Return [X, Y] of the center of cell containing provided text 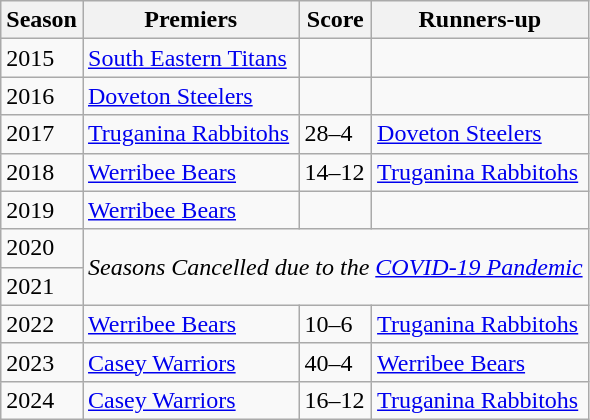
28–4 [336, 134]
2022 [42, 324]
2015 [42, 58]
40–4 [336, 362]
Seasons Cancelled due to the COVID-19 Pandemic [335, 267]
16–12 [336, 400]
2021 [42, 286]
2019 [42, 210]
Score [336, 20]
2016 [42, 96]
Runners-up [480, 20]
2023 [42, 362]
2018 [42, 172]
2020 [42, 248]
Premiers [190, 20]
South Eastern Titans [190, 58]
14–12 [336, 172]
Season [42, 20]
2017 [42, 134]
2024 [42, 400]
10–6 [336, 324]
